Return the (X, Y) coordinate for the center point of the cell that contains the specified text.  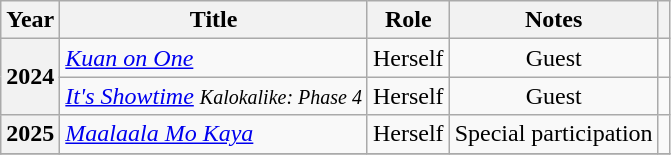
Notes (554, 20)
It's Showtime Kalokalike: Phase 4 (214, 96)
2024 (30, 77)
Kuan on One (214, 58)
Role (408, 20)
Maalaala Mo Kaya (214, 134)
2025 (30, 134)
Year (30, 20)
Title (214, 20)
Special participation (554, 134)
